Extract the [X, Y] coordinate from the center of the cell holding the provided text.  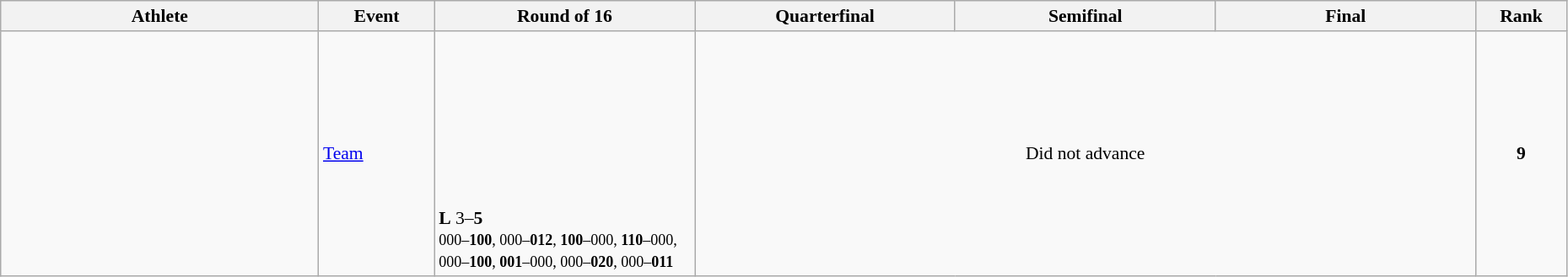
Round of 16 [565, 16]
Athlete [160, 16]
Team [376, 153]
Semifinal [1085, 16]
Event [376, 16]
L 3–5000–100, 000–012, 100–000, 110–000, 000–100, 001–000, 000–020, 000–011 [565, 153]
Rank [1522, 16]
Quarterfinal [825, 16]
Did not advance [1086, 153]
Final [1346, 16]
9 [1522, 153]
